Identify which cell holds the provided text, then report its (x, y) central coordinate. 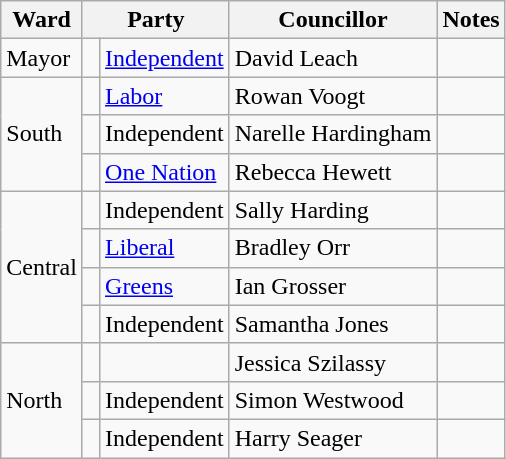
Sally Harding (333, 210)
Councillor (333, 20)
Bradley Orr (333, 248)
North (42, 400)
Rebecca Hewett (333, 172)
Greens (165, 286)
Narelle Hardingham (333, 134)
Harry Seager (333, 438)
Labor (165, 96)
Samantha Jones (333, 324)
Party (156, 20)
Central (42, 267)
David Leach (333, 58)
Liberal (165, 248)
Mayor (42, 58)
Rowan Voogt (333, 96)
Jessica Szilassy (333, 362)
South (42, 134)
Simon Westwood (333, 400)
Ward (42, 20)
One Nation (165, 172)
Notes (471, 20)
Ian Grosser (333, 286)
